Search for the cell housing the specified text and yield its (x, y) center coordinate. 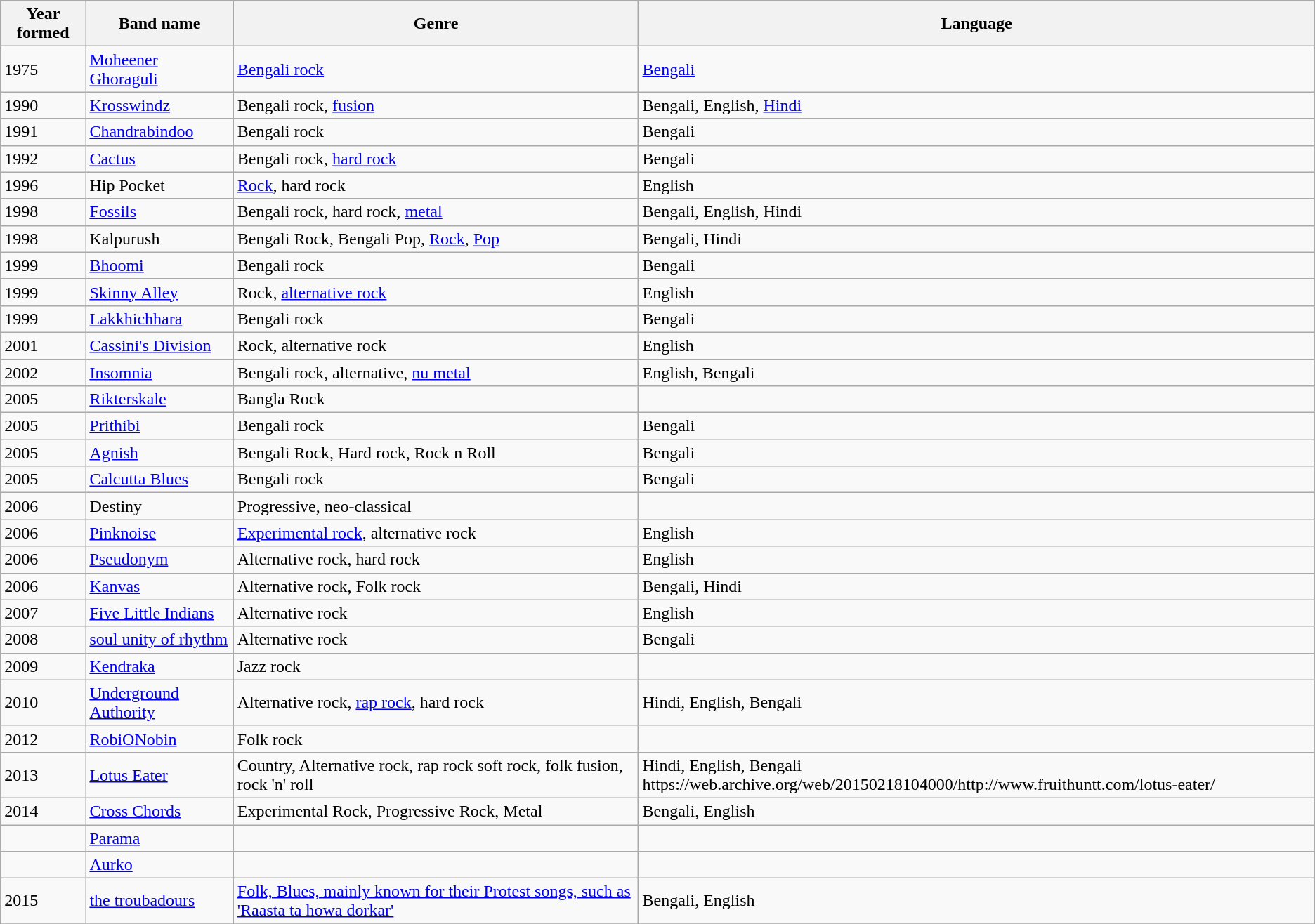
Band name (159, 24)
1992 (44, 159)
soul unity of rhythm (159, 640)
1991 (44, 132)
Progressive, neo-classical (436, 506)
Folk, Blues, mainly known for their Protest songs, such as 'Raasta ta howa dorkar' (436, 902)
Destiny (159, 506)
Insomnia (159, 373)
Kendraka (159, 666)
Bengali Rock, Bengali Pop, Rock, Pop (436, 239)
Chandrabindoo (159, 132)
Cross Chords (159, 811)
RobiONobin (159, 739)
2012 (44, 739)
Lakkhichhara (159, 319)
Hindi, English, Bengali (976, 702)
Bengali rock, hard rock (436, 159)
Five Little Indians (159, 613)
Jazz rock (436, 666)
Aurko (159, 865)
2013 (44, 775)
1990 (44, 105)
Pseudonym (159, 560)
Genre (436, 24)
Year formed (44, 24)
Alternative rock, hard rock (436, 560)
Rikterskale (159, 400)
Rock, hard rock (436, 185)
2008 (44, 640)
Experimental Rock, Progressive Rock, Metal (436, 811)
Hip Pocket (159, 185)
Country, Alternative rock, rap rock soft rock, folk fusion, rock 'n' roll (436, 775)
2009 (44, 666)
Bengali rock, fusion (436, 105)
Calcutta Blues (159, 480)
2014 (44, 811)
Kanvas (159, 586)
the troubadours (159, 902)
Kalpurush (159, 239)
Bengali rock, hard rock, metal (436, 212)
Lotus Eater (159, 775)
Bhoomi (159, 265)
2015 (44, 902)
1975 (44, 69)
Agnish (159, 453)
Experimental rock, alternative rock (436, 533)
Underground Authority (159, 702)
Parama (159, 838)
Folk rock (436, 739)
Bengali Rock, Hard rock, Rock n Roll (436, 453)
Moheener Ghoraguli (159, 69)
Bengali rock, alternative, nu metal (436, 373)
1996 (44, 185)
Cactus (159, 159)
Prithibi (159, 426)
Cassini's Division (159, 345)
Language (976, 24)
Hindi, English, Bengali https://web.archive.org/web/20150218104000/http://www.fruithuntt.com/lotus-eater/ (976, 775)
2007 (44, 613)
Krosswindz (159, 105)
English, Bengali (976, 373)
Fossils (159, 212)
Alternative rock, rap rock, hard rock (436, 702)
2010 (44, 702)
Alternative rock, Folk rock (436, 586)
2002 (44, 373)
Pinknoise (159, 533)
Bangla Rock (436, 400)
2001 (44, 345)
Skinny Alley (159, 292)
